Capture the cell that displays the provided text and extract its [x, y] central coordinate. 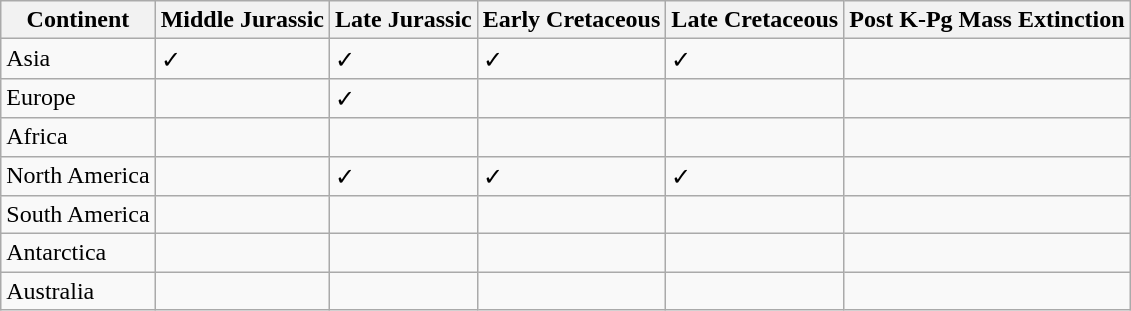
Europe [78, 98]
Africa [78, 137]
Post K-Pg Mass Extinction [987, 20]
North America [78, 176]
Asia [78, 59]
Antarctica [78, 253]
Middle Jurassic [242, 20]
South America [78, 215]
Late Jurassic [404, 20]
Early Cretaceous [572, 20]
Continent [78, 20]
Australia [78, 291]
Late Cretaceous [755, 20]
